Search for the cell housing the specified text and yield its [X, Y] center coordinate. 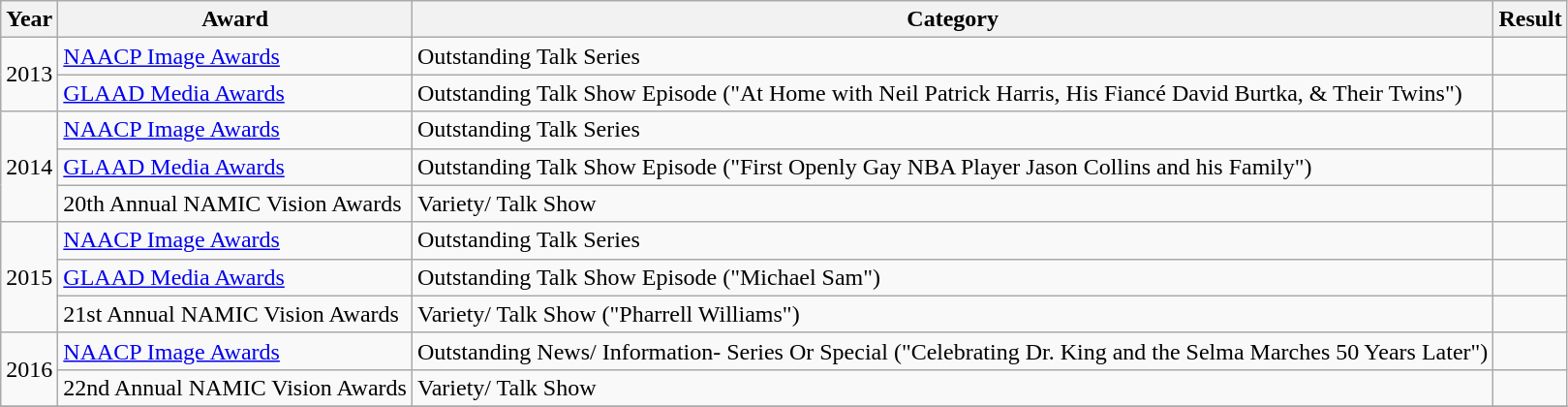
20th Annual NAMIC Vision Awards [235, 203]
Year [29, 19]
Outstanding News/ Information- Series Or Special ("Celebrating Dr. King and the Selma Marches 50 Years Later") [952, 351]
Outstanding Talk Show Episode ("At Home with Neil Patrick Harris, His Fiancé David Burtka, & Their Twins") [952, 93]
Result [1530, 19]
Outstanding Talk Show Episode ("First Openly Gay NBA Player Jason Collins and his Family") [952, 167]
2015 [29, 277]
2016 [29, 369]
Award [235, 19]
2014 [29, 167]
22nd Annual NAMIC Vision Awards [235, 388]
2013 [29, 75]
Variety/ Talk Show ("Pharrell Williams") [952, 314]
21st Annual NAMIC Vision Awards [235, 314]
Category [952, 19]
Outstanding Talk Show Episode ("Michael Sam") [952, 277]
